Provide the (X, Y) coordinate of the cell's center where the given text is located.  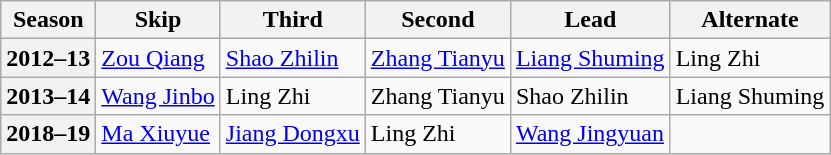
Second (438, 20)
Wang Jinbo (158, 96)
Third (292, 20)
Wang Jingyuan (590, 134)
Skip (158, 20)
Season (48, 20)
Lead (590, 20)
2013–14 (48, 96)
2012–13 (48, 58)
Alternate (750, 20)
Zou Qiang (158, 58)
Ma Xiuyue (158, 134)
Jiang Dongxu (292, 134)
2018–19 (48, 134)
